Provide the [x, y] coordinate of the cell's center where the given text is located.  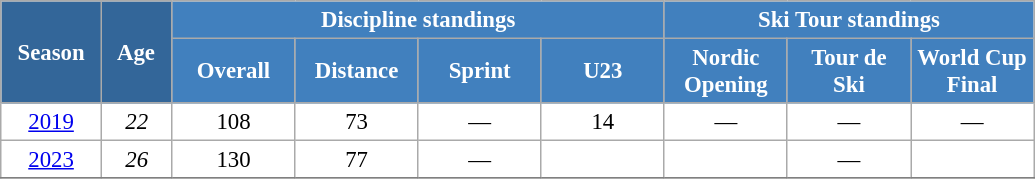
130 [234, 160]
Season [52, 52]
2019 [52, 122]
22 [136, 122]
Age [136, 52]
2023 [52, 160]
108 [234, 122]
Discipline standings [418, 20]
73 [356, 122]
14 [602, 122]
World CupFinal [972, 72]
26 [136, 160]
U23 [602, 72]
Tour deSki [848, 72]
Distance [356, 72]
Overall [234, 72]
Sprint [480, 72]
77 [356, 160]
NordicOpening [726, 72]
Ski Tour standings [848, 20]
